For the text-containing cell, return its midpoint in (X, Y) coordinate format. 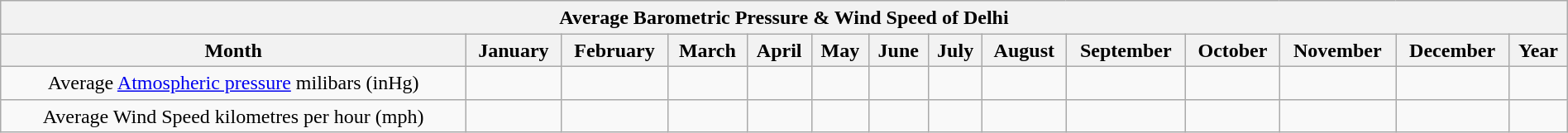
Average Atmospheric pressure milibars (inHg) (233, 83)
December (1452, 50)
November (1337, 50)
September (1126, 50)
July (955, 50)
March (708, 50)
January (513, 50)
Average Wind Speed kilometres per hour (mph) (233, 116)
August (1024, 50)
Average Barometric Pressure & Wind Speed of Delhi (784, 17)
April (779, 50)
February (614, 50)
June (898, 50)
Month (233, 50)
May (840, 50)
October (1232, 50)
Year (1538, 50)
